Find where the given text appears and provide that cell's center as [x, y] coordinate. 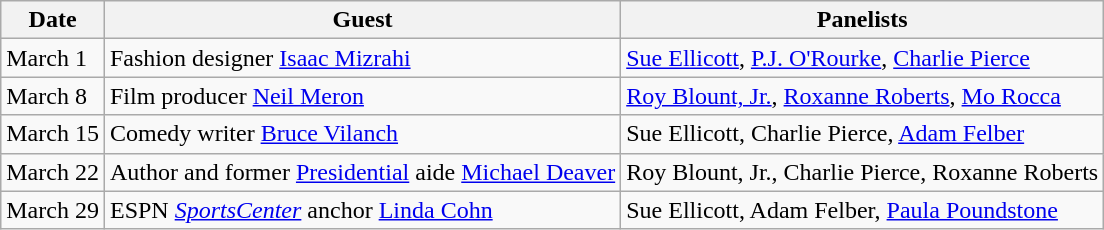
Fashion designer Isaac Mizrahi [362, 58]
Roy Blount, Jr., Roxanne Roberts, Mo Rocca [862, 96]
March 1 [53, 58]
Roy Blount, Jr., Charlie Pierce, Roxanne Roberts [862, 172]
Panelists [862, 20]
Date [53, 20]
Sue Ellicott, Charlie Pierce, Adam Felber [862, 134]
March 29 [53, 210]
March 8 [53, 96]
ESPN SportsCenter anchor Linda Cohn [362, 210]
March 22 [53, 172]
Guest [362, 20]
March 15 [53, 134]
Film producer Neil Meron [362, 96]
Comedy writer Bruce Vilanch [362, 134]
Sue Ellicott, Adam Felber, Paula Poundstone [862, 210]
Sue Ellicott, P.J. O'Rourke, Charlie Pierce [862, 58]
Author and former Presidential aide Michael Deaver [362, 172]
